Locate the cell with the specified text and output its [x, y] center coordinate. 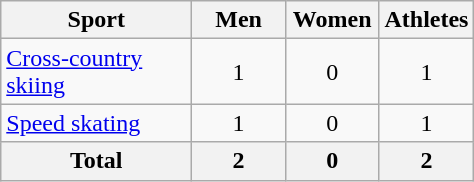
Athletes [426, 20]
Women [332, 20]
Speed skating [96, 123]
Cross-country skiing [96, 72]
Total [96, 161]
Men [239, 20]
Sport [96, 20]
